From the cell containing the given text, extract its center point as [x, y] coordinate. 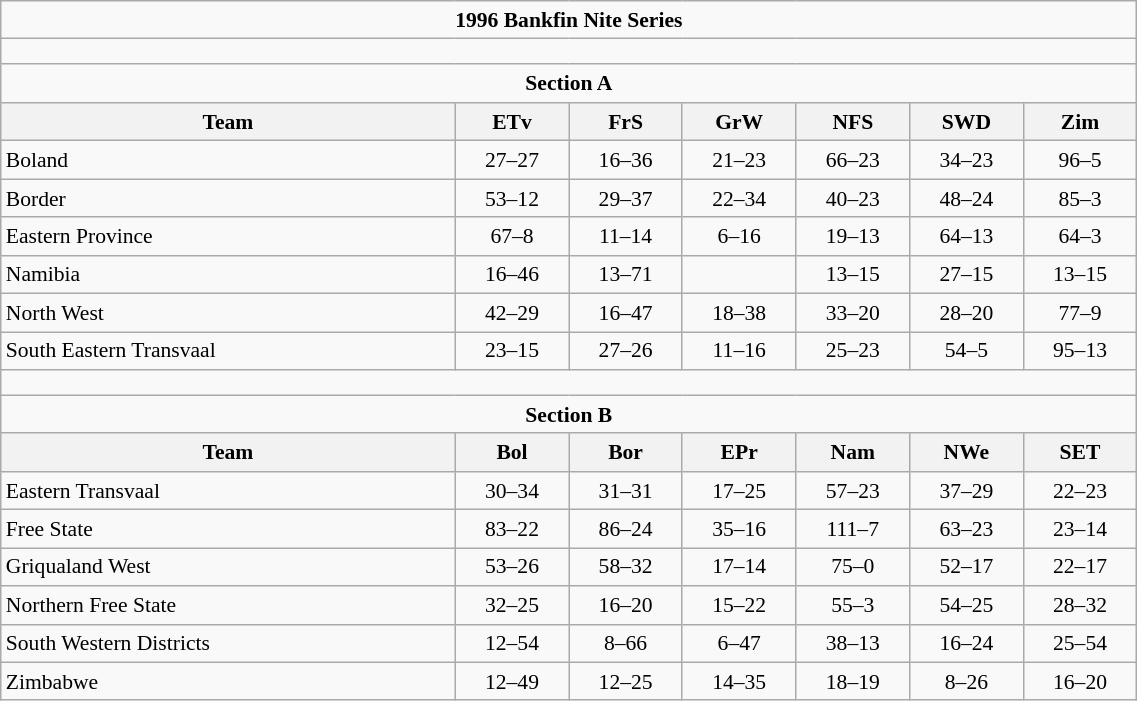
SWD [967, 122]
42–29 [512, 313]
22–17 [1080, 567]
75–0 [853, 567]
54–5 [967, 351]
23–15 [512, 351]
55–3 [853, 605]
17–25 [739, 491]
96–5 [1080, 160]
14–35 [739, 682]
Free State [228, 529]
SET [1080, 452]
Nam [853, 452]
16–47 [626, 313]
16–36 [626, 160]
54–25 [967, 605]
32–25 [512, 605]
77–9 [1080, 313]
21–23 [739, 160]
Namibia [228, 274]
86–24 [626, 529]
37–29 [967, 491]
64–13 [967, 236]
16–46 [512, 274]
South Western Districts [228, 643]
48–24 [967, 198]
27–15 [967, 274]
Eastern Province [228, 236]
12–54 [512, 643]
EPr [739, 452]
Zim [1080, 122]
35–16 [739, 529]
GrW [739, 122]
17–14 [739, 567]
16–24 [967, 643]
Section B [569, 414]
66–23 [853, 160]
52–17 [967, 567]
Northern Free State [228, 605]
40–23 [853, 198]
ETv [512, 122]
22–34 [739, 198]
8–26 [967, 682]
18–19 [853, 682]
Section A [569, 83]
Bor [626, 452]
29–37 [626, 198]
19–13 [853, 236]
64–3 [1080, 236]
25–54 [1080, 643]
Bol [512, 452]
FrS [626, 122]
Griqualand West [228, 567]
NFS [853, 122]
67–8 [512, 236]
63–23 [967, 529]
15–22 [739, 605]
58–32 [626, 567]
111–7 [853, 529]
30–34 [512, 491]
Zimbabwe [228, 682]
Boland [228, 160]
13–71 [626, 274]
6–16 [739, 236]
23–14 [1080, 529]
North West [228, 313]
South Eastern Transvaal [228, 351]
27–27 [512, 160]
22–23 [1080, 491]
NWe [967, 452]
12–25 [626, 682]
18–38 [739, 313]
83–22 [512, 529]
28–20 [967, 313]
33–20 [853, 313]
Border [228, 198]
25–23 [853, 351]
53–12 [512, 198]
57–23 [853, 491]
Eastern Transvaal [228, 491]
34–23 [967, 160]
1996 Bankfin Nite Series [569, 20]
28–32 [1080, 605]
12–49 [512, 682]
6–47 [739, 643]
8–66 [626, 643]
38–13 [853, 643]
85–3 [1080, 198]
11–16 [739, 351]
27–26 [626, 351]
11–14 [626, 236]
53–26 [512, 567]
95–13 [1080, 351]
31–31 [626, 491]
